Return [x, y] of the center of cell containing provided text 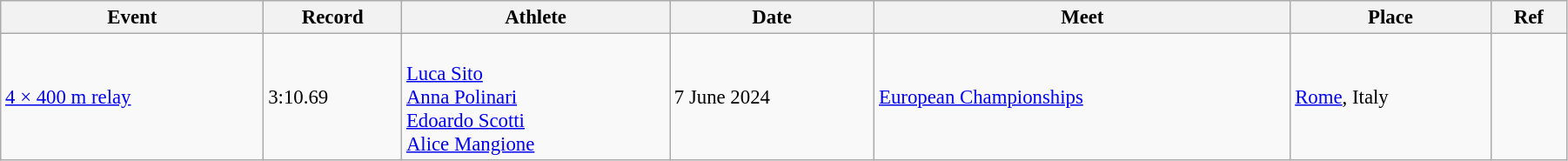
7 June 2024 [773, 97]
3:10.69 [332, 97]
Event [132, 17]
Meet [1082, 17]
Ref [1528, 17]
Athlete [536, 17]
Place [1390, 17]
Rome, Italy [1390, 97]
Date [773, 17]
Luca SitoAnna PolinariEdoardo ScottiAlice Mangione [536, 97]
European Championships [1082, 97]
Record [332, 17]
4 × 400 m relay [132, 97]
